Scan for the cell matching the given text and deliver its (x, y) coordinate at center. 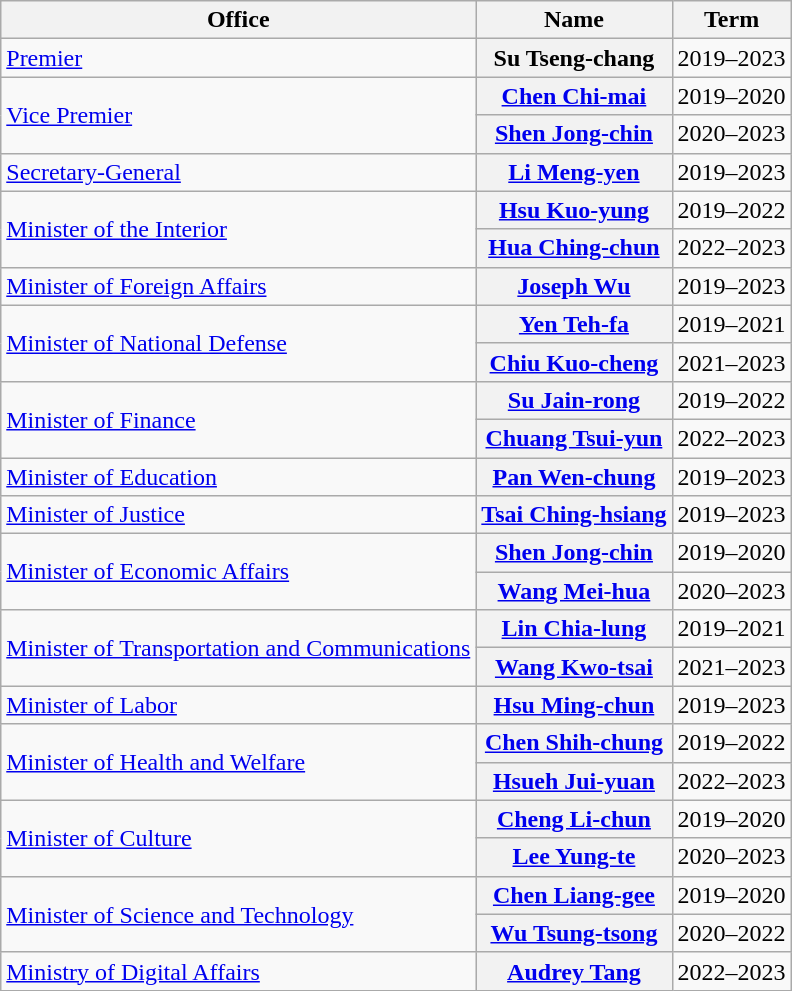
Chen Liang-gee (574, 895)
Minister of Health and Welfare (238, 762)
Wang Kwo-tsai (574, 667)
Pan Wen-chung (574, 477)
Vice Premier (238, 115)
Minister of Labor (238, 705)
Hsu Ming-chun (574, 705)
Chen Shih-chung (574, 743)
Chuang Tsui-yun (574, 438)
Minister of Science and Technology (238, 914)
Tsai Ching-hsiang (574, 515)
Name (574, 20)
Wang Mei-hua (574, 591)
Cheng Li-chun (574, 819)
Premier (238, 58)
Minister of Education (238, 477)
Wu Tsung-tsong (574, 933)
Yen Teh-fa (574, 324)
Audrey Tang (574, 971)
Minister of the Interior (238, 229)
Minister of National Defense (238, 343)
Su Jain-rong (574, 400)
Hsueh Jui-yuan (574, 781)
Office (238, 20)
Chiu Kuo-cheng (574, 362)
Li Meng-yen (574, 172)
Chen Chi-mai (574, 96)
Ministry of Digital Affairs (238, 971)
Minister of Finance (238, 419)
Lee Yung-te (574, 857)
Minister of Transportation and Communications (238, 648)
Su Tseng-chang (574, 58)
Lin Chia-lung (574, 629)
Minister of Justice (238, 515)
Term (732, 20)
Minister of Foreign Affairs (238, 286)
Joseph Wu (574, 286)
2020–2022 (732, 933)
Minister of Culture (238, 838)
Hsu Kuo-yung (574, 210)
Minister of Economic Affairs (238, 572)
Secretary-General (238, 172)
Hua Ching-chun (574, 248)
